For the text-containing cell, return its midpoint in [x, y] coordinate format. 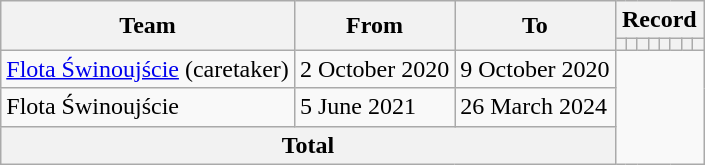
Total [308, 145]
Team [148, 26]
Flota Świnoujście [148, 107]
From [374, 26]
Flota Świnoujście (caretaker) [148, 69]
9 October 2020 [535, 69]
To [535, 26]
5 June 2021 [374, 107]
Record [659, 20]
26 March 2024 [535, 107]
2 October 2020 [374, 69]
